Scan for the cell matching the given text and deliver its (x, y) coordinate at center. 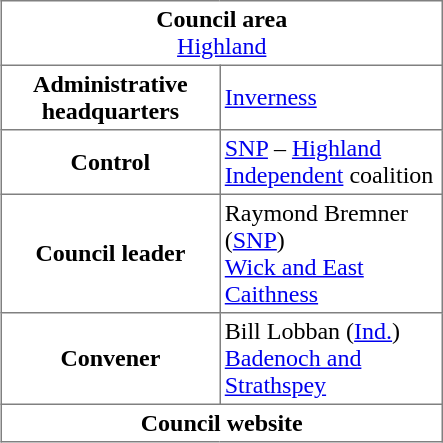
SNP – Highland Independent coalition (332, 162)
Council leader (110, 253)
Administrative headquarters (110, 97)
Inverness (332, 97)
Raymond Bremner (SNP) Wick and East Caithness (332, 253)
Council area Highland (222, 33)
Bill Lobban (Ind.) Badenoch and Strathspey (332, 359)
Council website (222, 423)
Convener (110, 359)
Control (110, 162)
